Determine the [x, y] coordinate at the center of the cell enclosing the given text.  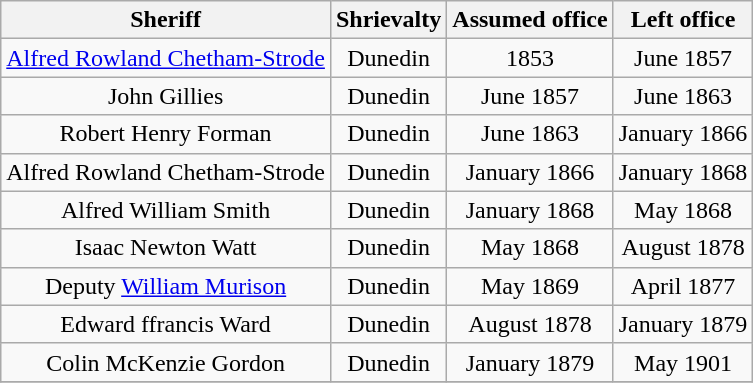
Edward ffrancis Ward [166, 324]
Alfred William Smith [166, 210]
Isaac Newton Watt [166, 248]
April 1877 [683, 286]
Sheriff [166, 20]
Colin McKenzie Gordon [166, 362]
John Gillies [166, 96]
Deputy William Murison [166, 286]
May 1901 [683, 362]
Shrievalty [388, 20]
Left office [683, 20]
1853 [530, 58]
Assumed office [530, 20]
May 1869 [530, 286]
Robert Henry Forman [166, 134]
